Locate the cell with the specified text and output its [X, Y] center coordinate. 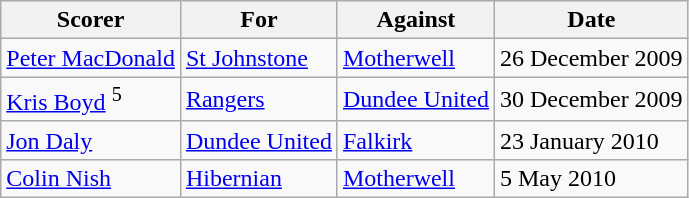
30 December 2009 [591, 100]
Peter MacDonald [91, 58]
Colin Nish [91, 178]
St Johnstone [258, 58]
Kris Boyd 5 [91, 100]
Date [591, 20]
5 May 2010 [591, 178]
Hibernian [258, 178]
23 January 2010 [591, 140]
Jon Daly [91, 140]
For [258, 20]
Rangers [258, 100]
Falkirk [416, 140]
Scorer [91, 20]
26 December 2009 [591, 58]
Against [416, 20]
